Return the [X, Y] coordinate for the center point of the cell that contains the specified text.  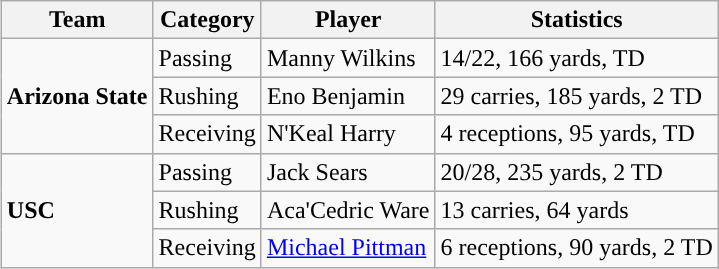
USC [77, 210]
13 carries, 64 yards [576, 210]
Manny Wilkins [348, 58]
Aca'Cedric Ware [348, 210]
29 carries, 185 yards, 2 TD [576, 96]
Team [77, 20]
Michael Pittman [348, 248]
Player [348, 20]
Statistics [576, 20]
20/28, 235 yards, 2 TD [576, 172]
N'Keal Harry [348, 134]
Jack Sears [348, 172]
14/22, 166 yards, TD [576, 58]
Category [207, 20]
Eno Benjamin [348, 96]
6 receptions, 90 yards, 2 TD [576, 248]
4 receptions, 95 yards, TD [576, 134]
Arizona State [77, 96]
